Pinpoint the cell where the given text exists, returning its (x, y) midpoint coordinate. 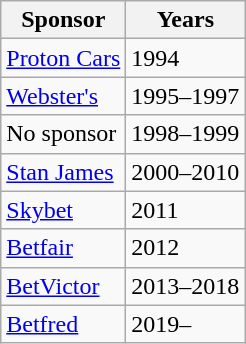
No sponsor (64, 134)
Webster's (64, 96)
2000–2010 (186, 172)
Stan James (64, 172)
2013–2018 (186, 286)
2019– (186, 324)
Sponsor (64, 20)
Proton Cars (64, 58)
Betfair (64, 248)
2011 (186, 210)
1998–1999 (186, 134)
1995–1997 (186, 96)
1994 (186, 58)
Years (186, 20)
BetVictor (64, 286)
Betfred (64, 324)
Skybet (64, 210)
2012 (186, 248)
